Return (X, Y) of the center of cell containing provided text 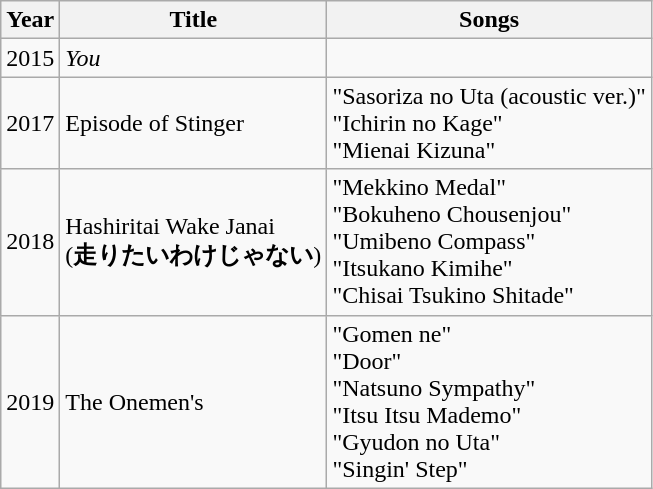
2015 (30, 58)
Hashiritai Wake Janai(走りたいわけじゃない) (194, 242)
Songs (490, 20)
Episode of Stinger (194, 123)
Year (30, 20)
The Onemen's (194, 402)
"Sasoriza no Uta (acoustic ver.)""Ichirin no Kage""Mienai Kizuna" (490, 123)
"Gomen ne""Door""Natsuno Sympathy""Itsu Itsu Mademo""Gyudon no Uta""Singin' Step" (490, 402)
"Mekkino Medal""Bokuheno Chousenjou""Umibeno Compass""Itsukano Kimihe""Chisai Tsukino Shitade" (490, 242)
You (194, 58)
2017 (30, 123)
2018 (30, 242)
Title (194, 20)
2019 (30, 402)
